Determine the [x, y] coordinate at the center of the cell enclosing the given text.  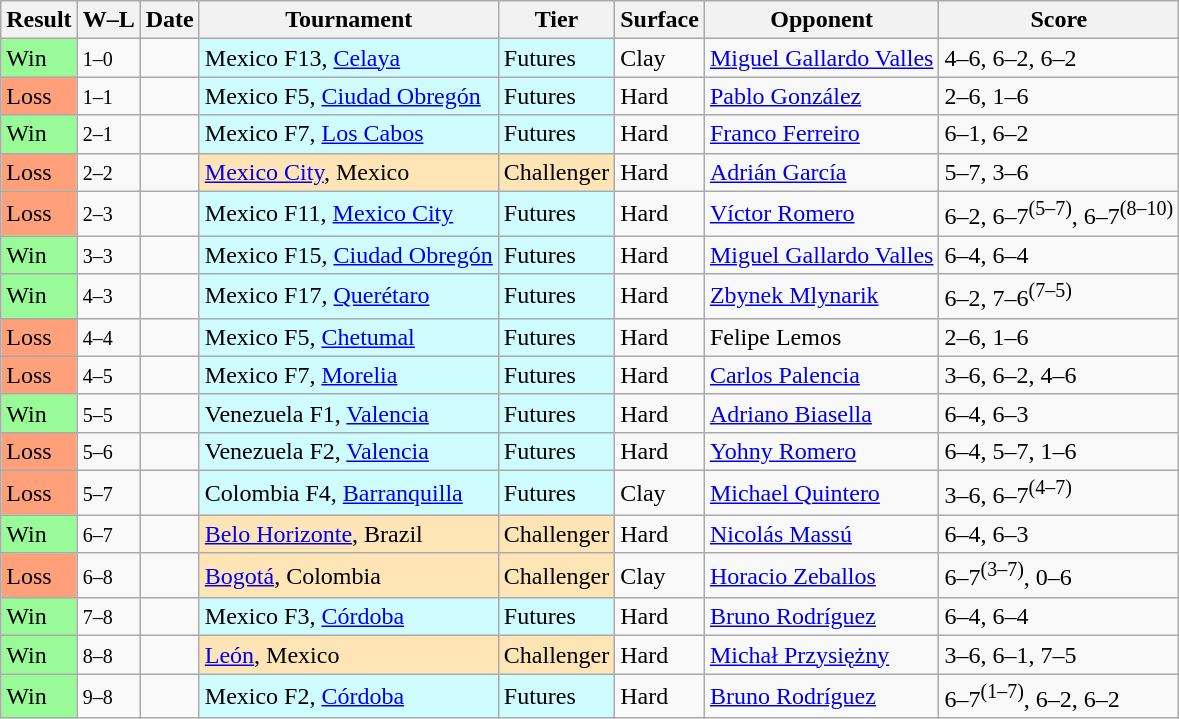
Mexico F13, Celaya [348, 58]
Adriano Biasella [822, 413]
Result [39, 20]
6–2, 6–7(5–7), 6–7(8–10) [1059, 214]
4–3 [108, 296]
Venezuela F2, Valencia [348, 451]
4–5 [108, 375]
Adrián García [822, 172]
Víctor Romero [822, 214]
Mexico F11, Mexico City [348, 214]
Mexico F5, Chetumal [348, 337]
3–6, 6–2, 4–6 [1059, 375]
5–7 [108, 492]
2–3 [108, 214]
Date [170, 20]
6–8 [108, 576]
3–6, 6–1, 7–5 [1059, 655]
9–8 [108, 696]
Mexico F3, Córdoba [348, 617]
3–6, 6–7(4–7) [1059, 492]
Carlos Palencia [822, 375]
2–2 [108, 172]
Yohny Romero [822, 451]
1–1 [108, 96]
4–4 [108, 337]
Mexico F17, Querétaro [348, 296]
Venezuela F1, Valencia [348, 413]
Mexico F2, Córdoba [348, 696]
Mexico F5, Ciudad Obregón [348, 96]
4–6, 6–2, 6–2 [1059, 58]
Horacio Zeballos [822, 576]
8–8 [108, 655]
León, Mexico [348, 655]
6–7 [108, 534]
Tournament [348, 20]
Zbynek Mlynarik [822, 296]
Mexico F7, Morelia [348, 375]
Mexico F15, Ciudad Obregón [348, 255]
Score [1059, 20]
Franco Ferreiro [822, 134]
Nicolás Massú [822, 534]
6–1, 6–2 [1059, 134]
6–7(1–7), 6–2, 6–2 [1059, 696]
1–0 [108, 58]
5–5 [108, 413]
2–1 [108, 134]
6–2, 7–6(7–5) [1059, 296]
3–3 [108, 255]
Michael Quintero [822, 492]
5–6 [108, 451]
Felipe Lemos [822, 337]
Mexico F7, Los Cabos [348, 134]
Bogotá, Colombia [348, 576]
W–L [108, 20]
Belo Horizonte, Brazil [348, 534]
Opponent [822, 20]
7–8 [108, 617]
Mexico City, Mexico [348, 172]
6–4, 5–7, 1–6 [1059, 451]
Surface [660, 20]
Tier [556, 20]
Michał Przysiężny [822, 655]
Pablo González [822, 96]
Colombia F4, Barranquilla [348, 492]
5–7, 3–6 [1059, 172]
6–7(3–7), 0–6 [1059, 576]
